Identify which cell holds the provided text, then report its [x, y] central coordinate. 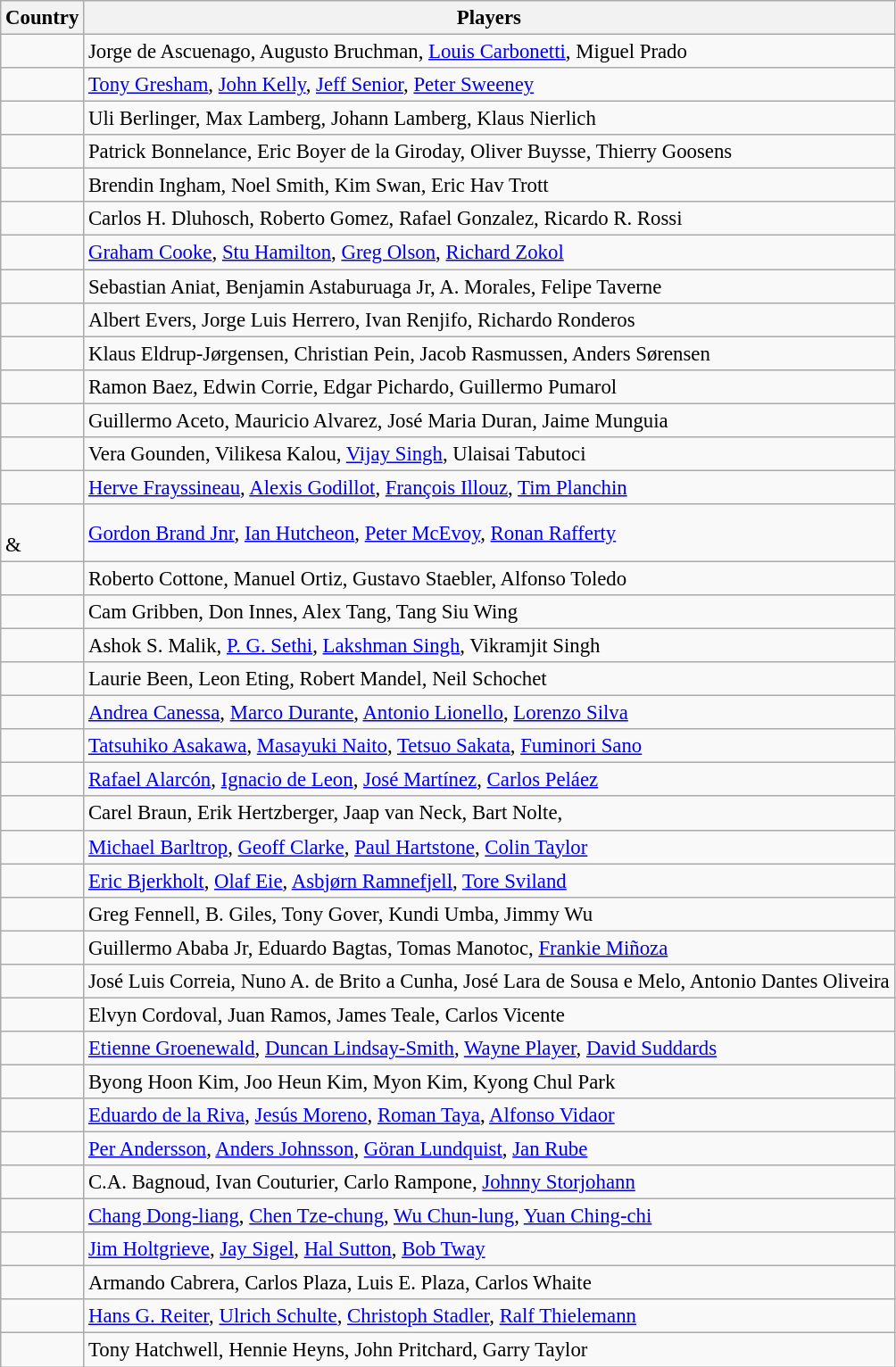
Jim Holtgrieve, Jay Sigel, Hal Sutton, Bob Tway [489, 1249]
Herve Frayssineau, Alexis Godillot, François Illouz, Tim Planchin [489, 487]
Michael Barltrop, Geoff Clarke, Paul Hartstone, Colin Taylor [489, 847]
Etienne Groenewald, Duncan Lindsay-Smith, Wayne Player, David Suddards [489, 1048]
Guillermo Aceto, Mauricio Alvarez, José Maria Duran, Jaime Munguia [489, 420]
Eric Bjerkholt, Olaf Eie, Asbjørn Ramnefjell, Tore Sviland [489, 881]
Roberto Cottone, Manuel Ortiz, Gustavo Staebler, Alfonso Toledo [489, 578]
Andrea Canessa, Marco Durante, Antonio Lionello, Lorenzo Silva [489, 713]
Laurie Been, Leon Eting, Robert Mandel, Neil Schochet [489, 679]
Cam Gribben, Don Innes, Alex Tang, Tang Siu Wing [489, 612]
Graham Cooke, Stu Hamilton, Greg Olson, Richard Zokol [489, 253]
Sebastian Aniat, Benjamin Astaburuaga Jr, A. Morales, Felipe Taverne [489, 286]
Rafael Alarcón, Ignacio de Leon, José Martínez, Carlos Peláez [489, 780]
Per Andersson, Anders Johnsson, Göran Lundquist, Jan Rube [489, 1149]
Chang Dong-liang, Chen Tze-chung, Wu Chun-lung, Yuan Ching-chi [489, 1216]
Patrick Bonnelance, Eric Boyer de la Giroday, Oliver Buysse, Thierry Goosens [489, 152]
Ramon Baez, Edwin Corrie, Edgar Pichardo, Guillermo Pumarol [489, 386]
Hans G. Reiter, Ulrich Schulte, Christoph Stadler, Ralf Thielemann [489, 1316]
Klaus Eldrup-Jørgensen, Christian Pein, Jacob Rasmussen, Anders Sørensen [489, 353]
Elvyn Cordoval, Juan Ramos, James Teale, Carlos Vicente [489, 1015]
Ashok S. Malik, P. G. Sethi, Lakshman Singh, Vikramjit Singh [489, 646]
Country [43, 18]
Gordon Brand Jnr, Ian Hutcheon, Peter McEvoy, Ronan Rafferty [489, 534]
Brendin Ingham, Noel Smith, Kim Swan, Eric Hav Trott [489, 186]
& [43, 534]
Byong Hoon Kim, Joo Heun Kim, Myon Kim, Kyong Chul Park [489, 1081]
Uli Berlinger, Max Lamberg, Johann Lamberg, Klaus Nierlich [489, 119]
Carel Braun, Erik Hertzberger, Jaap van Neck, Bart Nolte, [489, 814]
Vera Gounden, Vilikesa Kalou, Vijay Singh, Ulaisai Tabutoci [489, 454]
Guillermo Ababa Jr, Eduardo Bagtas, Tomas Manotoc, Frankie Miñoza [489, 948]
Eduardo de la Riva, Jesús Moreno, Roman Taya, Alfonso Vidaor [489, 1115]
Players [489, 18]
Greg Fennell, B. Giles, Tony Gover, Kundi Umba, Jimmy Wu [489, 914]
José Luis Correia, Nuno A. de Brito a Cunha, José Lara de Sousa e Melo, Antonio Dantes Oliveira [489, 982]
Tatsuhiko Asakawa, Masayuki Naito, Tetsuo Sakata, Fuminori Sano [489, 746]
Albert Evers, Jorge Luis Herrero, Ivan Renjifo, Richardo Ronderos [489, 319]
Tony Gresham, John Kelly, Jeff Senior, Peter Sweeney [489, 85]
Jorge de Ascuenago, Augusto Bruchman, Louis Carbonetti, Miguel Prado [489, 52]
Tony Hatchwell, Hennie Heyns, John Pritchard, Garry Taylor [489, 1350]
Carlos H. Dluhosch, Roberto Gomez, Rafael Gonzalez, Ricardo R. Rossi [489, 219]
Armando Cabrera, Carlos Plaza, Luis E. Plaza, Carlos Whaite [489, 1283]
C.A. Bagnoud, Ivan Couturier, Carlo Rampone, Johnny Storjohann [489, 1182]
